Detect which cell encompasses the target text, then output its (X, Y) center coordinate. 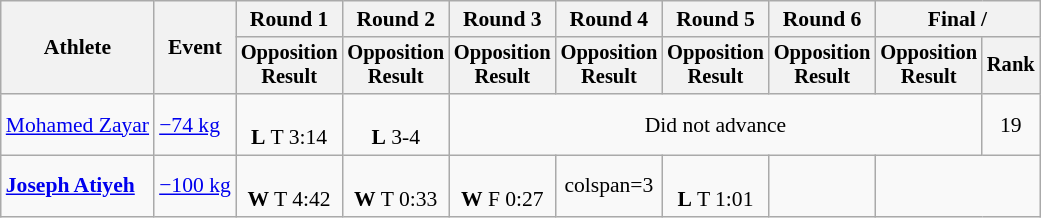
Final / (957, 19)
Athlete (78, 48)
L 3-4 (396, 124)
Did not advance (716, 124)
−74 kg (195, 124)
W F 0:27 (502, 186)
Round 1 (290, 19)
Round 6 (822, 19)
Round 4 (610, 19)
L T 3:14 (290, 124)
Joseph Atiyeh (78, 186)
−100 kg (195, 186)
19 (1011, 124)
Round 3 (502, 19)
W T 0:33 (396, 186)
Mohamed Zayar (78, 124)
Rank (1011, 66)
Round 5 (716, 19)
L T 1:01 (716, 186)
W T 4:42 (290, 186)
colspan=3 (610, 186)
Event (195, 48)
Round 2 (396, 19)
